Return [X, Y] of the center of cell containing provided text 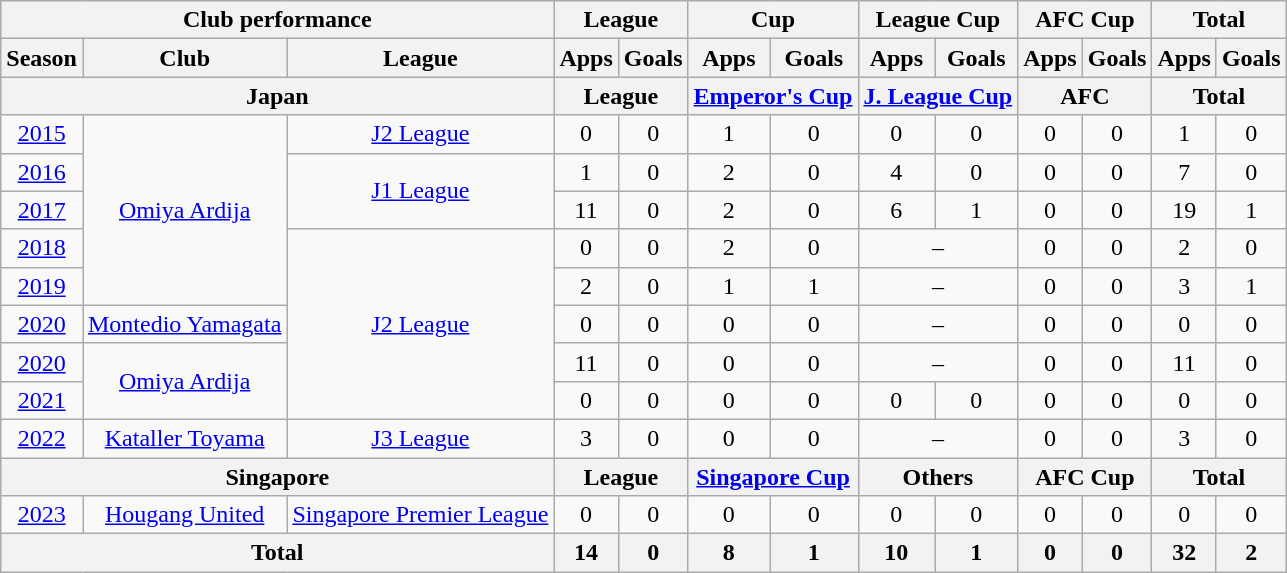
4 [896, 172]
10 [896, 553]
Singapore Premier League [420, 515]
8 [729, 553]
J1 League [420, 191]
6 [896, 210]
Singapore Cup [773, 477]
AFC [1085, 96]
Hougang United [184, 515]
Season [42, 58]
14 [586, 553]
Others [938, 477]
Japan [278, 96]
Cup [773, 20]
Montedio Yamagata [184, 324]
32 [1184, 553]
Kataller Toyama [184, 438]
19 [1184, 210]
League Cup [938, 20]
J. League Cup [938, 96]
2018 [42, 248]
Singapore [278, 477]
2016 [42, 172]
2021 [42, 400]
2023 [42, 515]
2015 [42, 134]
2022 [42, 438]
Emperor's Cup [773, 96]
Club performance [278, 20]
J3 League [420, 438]
2019 [42, 286]
2017 [42, 210]
7 [1184, 172]
Club [184, 58]
